Pinpoint the cell where the given text exists, returning its [X, Y] midpoint coordinate. 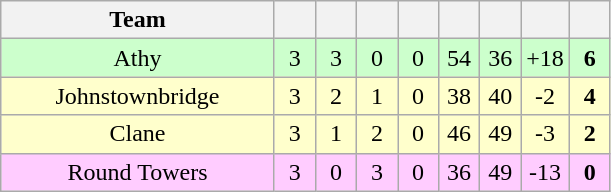
-2 [546, 96]
6 [590, 58]
-3 [546, 134]
+18 [546, 58]
38 [460, 96]
54 [460, 58]
4 [590, 96]
40 [500, 96]
Round Towers [138, 172]
46 [460, 134]
Athy [138, 58]
Clane [138, 134]
Johnstownbridge [138, 96]
Team [138, 20]
-13 [546, 172]
